Determine the (X, Y) coordinate at the center of the cell enclosing the given text.  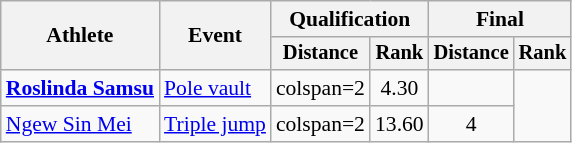
Final (500, 19)
Triple jump (215, 124)
4 (472, 124)
13.60 (400, 124)
Event (215, 36)
Ngew Sin Mei (80, 124)
Roslinda Samsu (80, 88)
Athlete (80, 36)
Qualification (350, 19)
Pole vault (215, 88)
4.30 (400, 88)
